For the text-containing cell, return its midpoint in [X, Y] coordinate format. 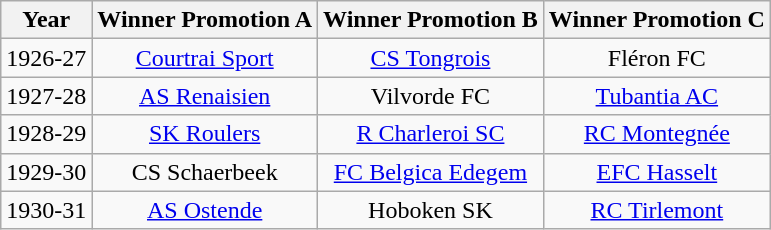
CS Tongrois [431, 58]
RC Montegnée [656, 134]
R Charleroi SC [431, 134]
Fléron FC [656, 58]
CS Schaerbeek [205, 172]
1928-29 [46, 134]
AS Renaisien [205, 96]
Hoboken SK [431, 210]
Vilvorde FC [431, 96]
1926-27 [46, 58]
RC Tirlemont [656, 210]
1927-28 [46, 96]
FC Belgica Edegem [431, 172]
SK Roulers [205, 134]
Year [46, 20]
Winner Promotion A [205, 20]
Courtrai Sport [205, 58]
EFC Hasselt [656, 172]
Tubantia AC [656, 96]
1929-30 [46, 172]
Winner Promotion C [656, 20]
1930-31 [46, 210]
AS Ostende [205, 210]
Winner Promotion B [431, 20]
